Return the (X, Y) coordinate for the center point of the cell that contains the specified text.  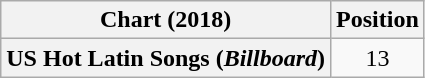
Position (378, 20)
US Hot Latin Songs (Billboard) (166, 58)
13 (378, 58)
Chart (2018) (166, 20)
